Pinpoint the cell where the given text exists, returning its [X, Y] midpoint coordinate. 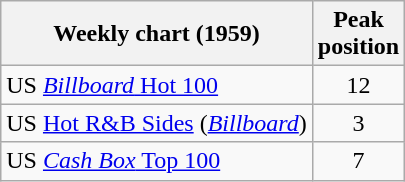
Weekly chart (1959) [157, 34]
12 [358, 85]
US Cash Box Top 100 [157, 161]
3 [358, 123]
US Billboard Hot 100 [157, 85]
7 [358, 161]
US Hot R&B Sides (Billboard) [157, 123]
Peakposition [358, 34]
